Return the [x, y] coordinate for the center point of the cell that contains the specified text.  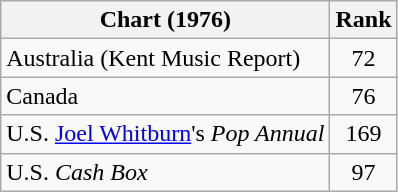
U.S. Cash Box [166, 172]
169 [364, 134]
Rank [364, 20]
Canada [166, 96]
Chart (1976) [166, 20]
72 [364, 58]
U.S. Joel Whitburn's Pop Annual [166, 134]
97 [364, 172]
76 [364, 96]
Australia (Kent Music Report) [166, 58]
